Return the [X, Y] coordinate for the center point of the cell that contains the specified text.  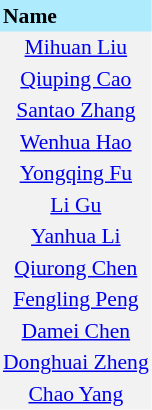
Chao Yang [76, 394]
Yongqing Fu [76, 174]
Qiurong Chen [76, 268]
Santao Zhang [76, 110]
Li Gu [76, 205]
Mihuan Liu [76, 48]
Qiuping Cao [76, 79]
Donghuai Zheng [76, 362]
Name [76, 16]
Damei Chen [76, 331]
Yanhua Li [76, 236]
Fengling Peng [76, 300]
Wenhua Hao [76, 142]
